Identify which cell holds the provided text, then report its [x, y] central coordinate. 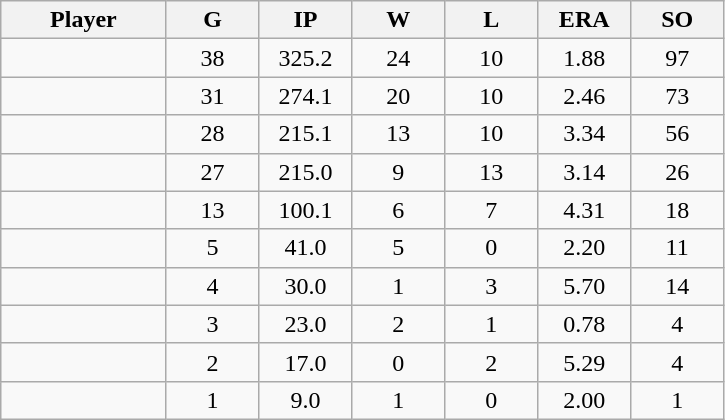
31 [212, 96]
56 [678, 134]
27 [212, 172]
30.0 [306, 286]
97 [678, 58]
W [398, 20]
1.88 [584, 58]
38 [212, 58]
215.0 [306, 172]
11 [678, 248]
2.20 [584, 248]
73 [678, 96]
ERA [584, 20]
0.78 [584, 324]
274.1 [306, 96]
9.0 [306, 400]
215.1 [306, 134]
17.0 [306, 362]
L [492, 20]
325.2 [306, 58]
6 [398, 210]
3.34 [584, 134]
41.0 [306, 248]
3.14 [584, 172]
23.0 [306, 324]
5.29 [584, 362]
2.46 [584, 96]
14 [678, 286]
5.70 [584, 286]
20 [398, 96]
G [212, 20]
Player [84, 20]
9 [398, 172]
7 [492, 210]
100.1 [306, 210]
SO [678, 20]
2.00 [584, 400]
28 [212, 134]
26 [678, 172]
4.31 [584, 210]
18 [678, 210]
IP [306, 20]
24 [398, 58]
